Provide the (x, y) coordinate of the cell's center where the given text is located.  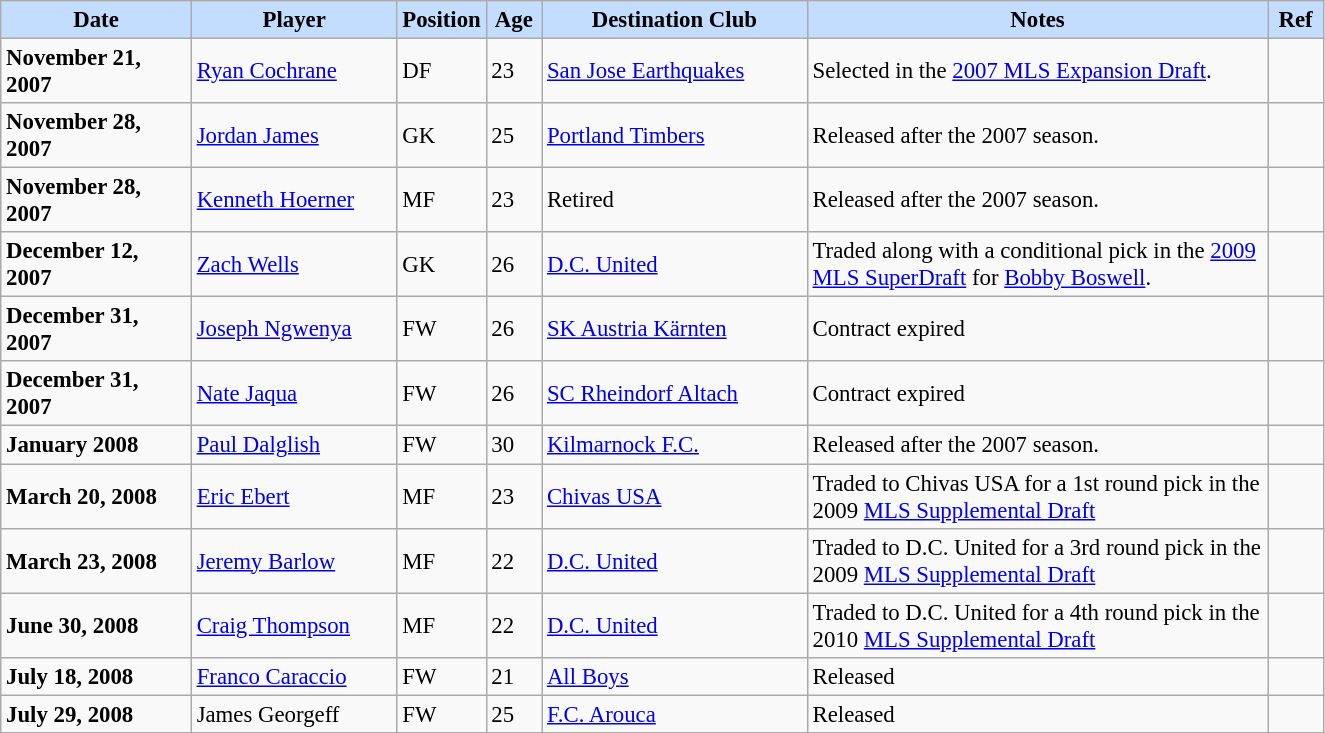
June 30, 2008 (96, 626)
Ref (1296, 20)
Traded to Chivas USA for a 1st round pick in the 2009 MLS Supplemental Draft (1038, 496)
Kilmarnock F.C. (675, 445)
July 18, 2008 (96, 676)
Traded to D.C. United for a 3rd round pick in the 2009 MLS Supplemental Draft (1038, 560)
Age (514, 20)
March 20, 2008 (96, 496)
Jeremy Barlow (294, 560)
March 23, 2008 (96, 560)
Selected in the 2007 MLS Expansion Draft. (1038, 72)
Destination Club (675, 20)
January 2008 (96, 445)
Traded along with a conditional pick in the 2009 MLS SuperDraft for Bobby Boswell. (1038, 264)
Portland Timbers (675, 136)
Player (294, 20)
Zach Wells (294, 264)
December 12, 2007 (96, 264)
November 21, 2007 (96, 72)
Franco Caraccio (294, 676)
San Jose Earthquakes (675, 72)
Nate Jaqua (294, 394)
James Georgeff (294, 714)
30 (514, 445)
Kenneth Hoerner (294, 200)
Traded to D.C. United for a 4th round pick in the 2010 MLS Supplemental Draft (1038, 626)
Ryan Cochrane (294, 72)
Date (96, 20)
Paul Dalglish (294, 445)
Craig Thompson (294, 626)
Eric Ebert (294, 496)
Retired (675, 200)
Position (442, 20)
Jordan James (294, 136)
SK Austria Kärnten (675, 330)
Joseph Ngwenya (294, 330)
DF (442, 72)
SC Rheindorf Altach (675, 394)
Notes (1038, 20)
F.C. Arouca (675, 714)
21 (514, 676)
Chivas USA (675, 496)
All Boys (675, 676)
July 29, 2008 (96, 714)
